Search for the cell housing the specified text and yield its (X, Y) center coordinate. 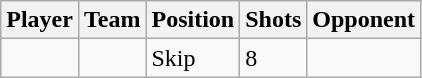
Shots (274, 20)
Skip (193, 58)
Team (112, 20)
Player (40, 20)
Opponent (364, 20)
8 (274, 58)
Position (193, 20)
